Pinpoint the cell where the given text exists, returning its (X, Y) midpoint coordinate. 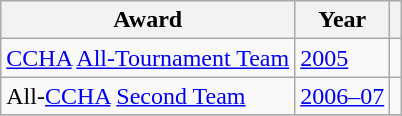
Award (148, 20)
2006–07 (342, 96)
All-CCHA Second Team (148, 96)
CCHA All-Tournament Team (148, 58)
Year (342, 20)
2005 (342, 58)
